Return the [X, Y] coordinate for the center point of the cell that contains the specified text.  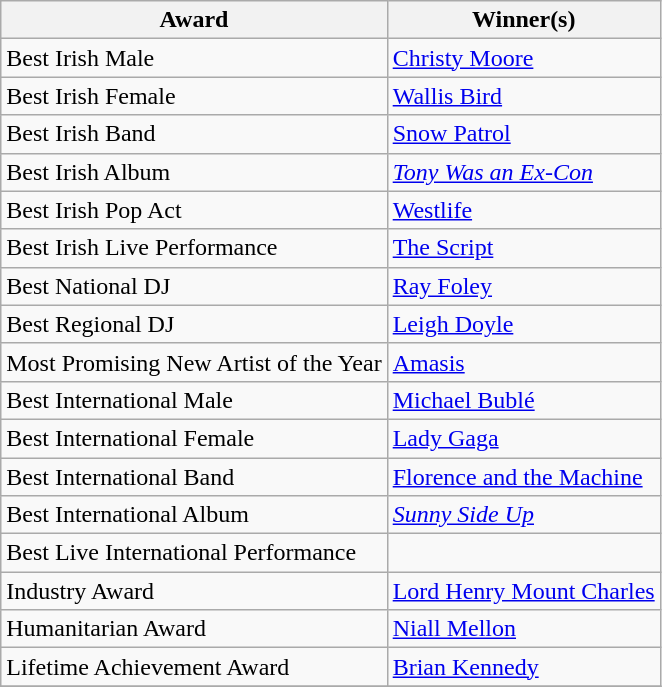
Michael Bublé [524, 400]
Lifetime Achievement Award [194, 667]
Best Irish Live Performance [194, 248]
Winner(s) [524, 20]
Ray Foley [524, 286]
Best International Band [194, 477]
Best Irish Pop Act [194, 210]
Best National DJ [194, 286]
Best International Female [194, 438]
Snow Patrol [524, 134]
Tony Was an Ex-Con [524, 172]
Florence and the Machine [524, 477]
Best International Album [194, 515]
The Script [524, 248]
Lord Henry Mount Charles [524, 591]
Best Irish Band [194, 134]
Best International Male [194, 400]
Brian Kennedy [524, 667]
Best Live International Performance [194, 553]
Wallis Bird [524, 96]
Sunny Side Up [524, 515]
Best Irish Female [194, 96]
Industry Award [194, 591]
Leigh Doyle [524, 324]
Humanitarian Award [194, 629]
Westlife [524, 210]
Best Irish Album [194, 172]
Christy Moore [524, 58]
Award [194, 20]
Best Regional DJ [194, 324]
Amasis [524, 362]
Lady Gaga [524, 438]
Most Promising New Artist of the Year [194, 362]
Best Irish Male [194, 58]
Niall Mellon [524, 629]
